Pinpoint the cell where the given text exists, returning its (x, y) midpoint coordinate. 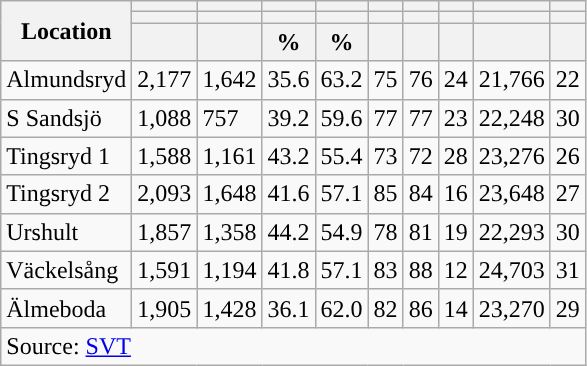
1,194 (230, 270)
31 (568, 270)
28 (456, 156)
1,088 (164, 118)
Urshult (66, 232)
Source: SVT (294, 346)
1,642 (230, 80)
S Sandsjö (66, 118)
23,270 (512, 308)
24,703 (512, 270)
41.6 (288, 194)
2,093 (164, 194)
44.2 (288, 232)
59.6 (342, 118)
Almundsryd (66, 80)
73 (386, 156)
35.6 (288, 80)
19 (456, 232)
75 (386, 80)
26 (568, 156)
78 (386, 232)
2,177 (164, 80)
84 (420, 194)
21,766 (512, 80)
82 (386, 308)
Väckelsång (66, 270)
36.1 (288, 308)
1,591 (164, 270)
22,293 (512, 232)
Tingsryd 1 (66, 156)
72 (420, 156)
41.8 (288, 270)
1,648 (230, 194)
16 (456, 194)
55.4 (342, 156)
39.2 (288, 118)
757 (230, 118)
62.0 (342, 308)
1,358 (230, 232)
Location (66, 31)
54.9 (342, 232)
22 (568, 80)
23 (456, 118)
86 (420, 308)
1,857 (164, 232)
85 (386, 194)
Tingsryd 2 (66, 194)
76 (420, 80)
29 (568, 308)
1,905 (164, 308)
Älmeboda (66, 308)
81 (420, 232)
27 (568, 194)
14 (456, 308)
83 (386, 270)
63.2 (342, 80)
1,161 (230, 156)
23,648 (512, 194)
23,276 (512, 156)
1,588 (164, 156)
43.2 (288, 156)
1,428 (230, 308)
22,248 (512, 118)
12 (456, 270)
24 (456, 80)
88 (420, 270)
